Extract the (X, Y) coordinate from the center of the cell holding the provided text.  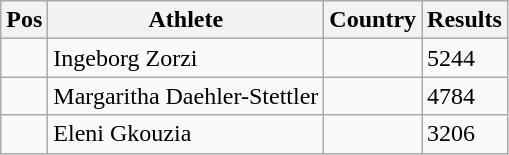
Margaritha Daehler-Stettler (186, 96)
3206 (465, 134)
Pos (24, 20)
5244 (465, 58)
Country (373, 20)
Athlete (186, 20)
Results (465, 20)
Ingeborg Zorzi (186, 58)
4784 (465, 96)
Eleni Gkouzia (186, 134)
